Capture the cell that displays the provided text and extract its (X, Y) central coordinate. 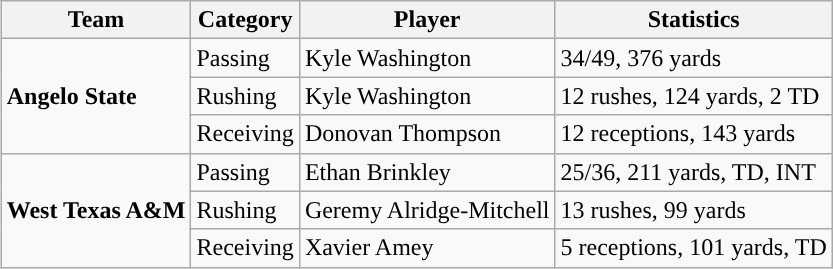
Statistics (694, 20)
Geremy Alridge-Mitchell (427, 210)
34/49, 376 yards (694, 58)
Ethan Brinkley (427, 172)
12 rushes, 124 yards, 2 TD (694, 96)
Category (245, 20)
25/36, 211 yards, TD, INT (694, 172)
5 receptions, 101 yards, TD (694, 248)
Donovan Thompson (427, 134)
12 receptions, 143 yards (694, 134)
Team (96, 20)
Angelo State (96, 96)
Xavier Amey (427, 248)
West Texas A&M (96, 210)
Player (427, 20)
13 rushes, 99 yards (694, 210)
